Locate the cell with the specified text and output its [X, Y] center coordinate. 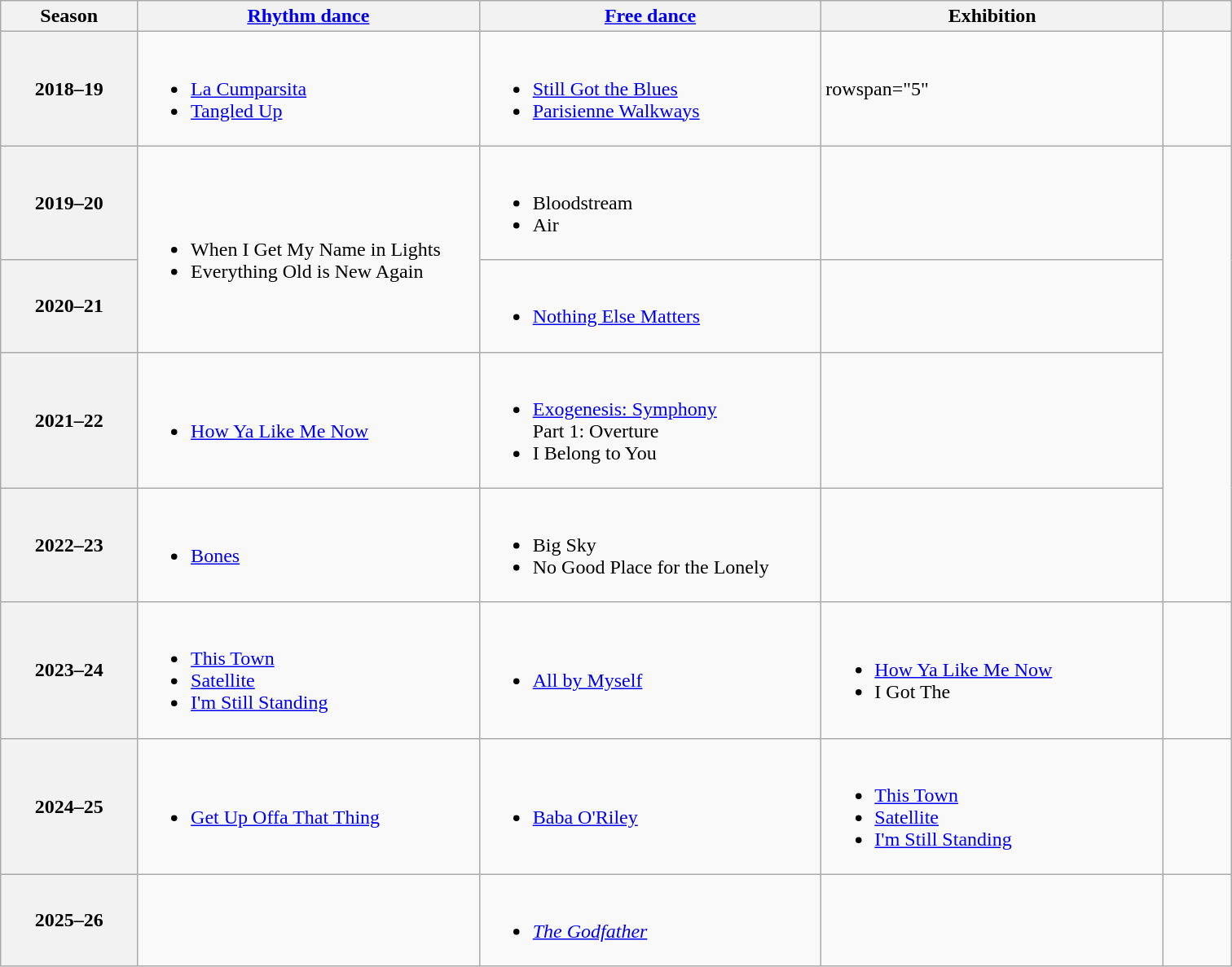
Big SkyNo Good Place for the Lonely [650, 545]
2024–25 [69, 807]
Still Got the BluesParisienne Walkways [650, 89]
2025–26 [69, 921]
How Ya Like Me NowI Got The [992, 670]
Nothing Else Matters [650, 306]
The Godfather [650, 921]
2018–19 [69, 89]
How Ya Like Me Now [309, 420]
Baba O'Riley [650, 807]
Exhibition [992, 16]
2019–20 [69, 203]
2023–24 [69, 670]
Rhythm dance [309, 16]
rowspan="5" [992, 89]
BloodstreamAir [650, 203]
2022–23 [69, 545]
All by Myself [650, 670]
Free dance [650, 16]
Season [69, 16]
Exogenesis: SymphonyPart 1: OvertureI Belong to You [650, 420]
When I Get My Name in LightsEverything Old is New Again [309, 249]
Bones [309, 545]
2020–21 [69, 306]
2021–22 [69, 420]
Get Up Offa That Thing [309, 807]
La CumparsitaTangled Up [309, 89]
